From the cell containing the given text, extract its center point as (X, Y) coordinate. 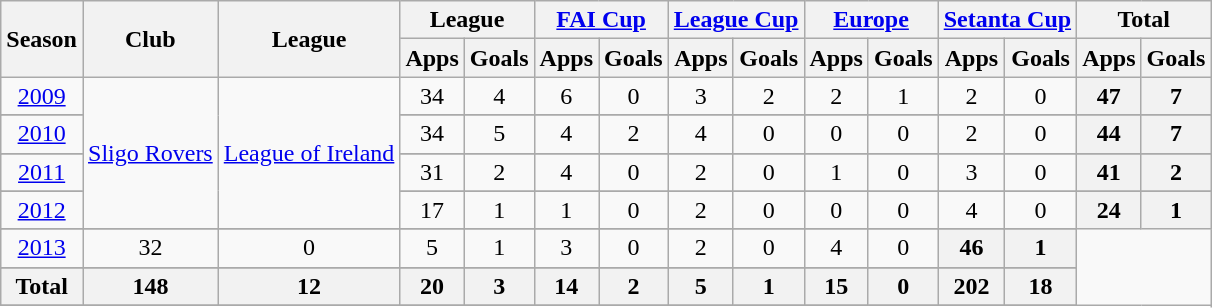
Europe (871, 20)
Season (42, 39)
12 (309, 286)
44 (1109, 134)
17 (432, 210)
18 (1041, 286)
FAI Cup (601, 20)
24 (1109, 210)
2011 (42, 172)
6 (566, 96)
148 (150, 286)
League Cup (736, 20)
47 (1109, 96)
31 (432, 172)
46 (971, 248)
Setanta Cup (1007, 20)
41 (1109, 172)
2009 (42, 96)
2012 (42, 210)
League of Ireland (309, 153)
Club (150, 39)
14 (566, 286)
20 (432, 286)
Sligo Rovers (150, 153)
32 (150, 248)
2013 (42, 248)
2010 (42, 134)
15 (836, 286)
202 (971, 286)
